Output the (X, Y) coordinate of the center of the cell containing the given text.  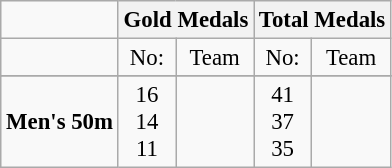
16 14 11 (146, 122)
Total Medals (322, 20)
Men's 50m (60, 122)
Gold Medals (186, 20)
41 37 35 (283, 122)
